Capture the cell that displays the provided text and extract its (x, y) central coordinate. 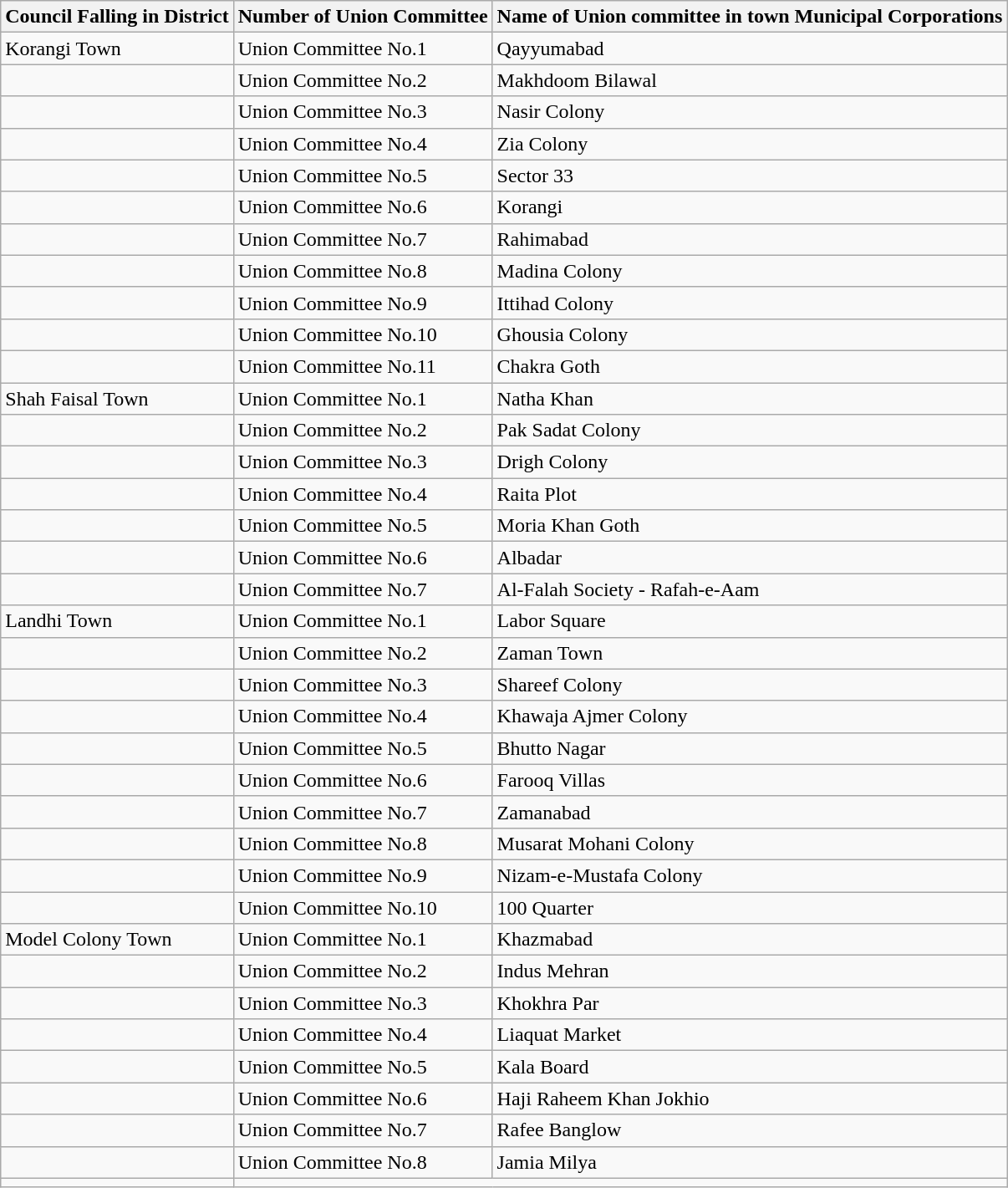
Zia Colony (750, 144)
Korangi Town (117, 48)
Farooq Villas (750, 780)
Model Colony Town (117, 940)
Sector 33 (750, 176)
Khazmabad (750, 940)
Ittihad Colony (750, 303)
Raita Plot (750, 494)
Haji Raheem Khan Jokhio (750, 1099)
Khokhra Par (750, 1003)
Number of Union Committee (363, 17)
Zaman Town (750, 653)
Bhutto Nagar (750, 748)
Shareef Colony (750, 685)
Natha Khan (750, 399)
Jamia Milya (750, 1162)
Madina Colony (750, 271)
Musarat Mohani Colony (750, 844)
Al-Falah Society - Rafah-e-Aam (750, 589)
Nizam-e-Mustafa Colony (750, 875)
Albadar (750, 558)
Name of Union committee in town Municipal Corporations (750, 17)
Indus Mehran (750, 971)
Khawaja Ajmer Colony (750, 716)
Zamanabad (750, 812)
Liaquat Market (750, 1035)
Landhi Town (117, 621)
Kala Board (750, 1067)
Makhdoom Bilawal (750, 80)
Qayyumabad (750, 48)
Chakra Goth (750, 366)
Council Falling in District (117, 17)
Drigh Colony (750, 462)
Moria Khan Goth (750, 526)
Rafee Banglow (750, 1130)
Rahimabad (750, 239)
100 Quarter (750, 907)
Pak Sadat Colony (750, 431)
Shah Faisal Town (117, 399)
Ghousia Colony (750, 334)
Union Committee No.11 (363, 366)
Labor Square (750, 621)
Korangi (750, 207)
Nasir Colony (750, 112)
